Locate the cell with the specified text and output its [x, y] center coordinate. 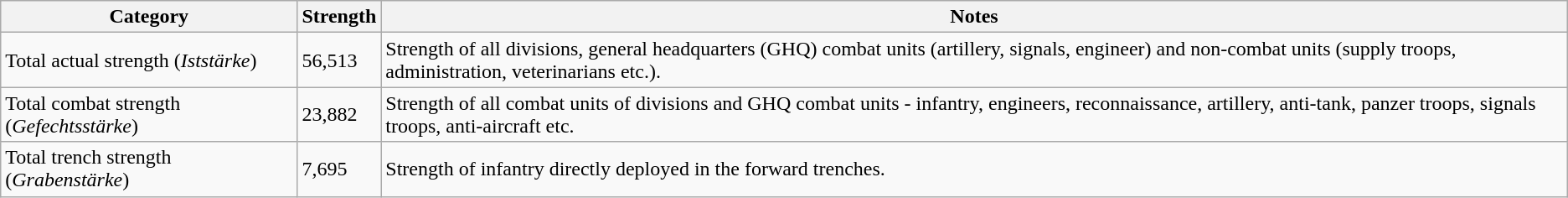
7,695 [339, 169]
Notes [974, 17]
Total combat strength (Gefechtsstärke) [149, 114]
56,513 [339, 60]
Category [149, 17]
Strength [339, 17]
Total actual strength (Iststärke) [149, 60]
Strength of infantry directly deployed in the forward trenches. [974, 169]
23,882 [339, 114]
Total trench strength (Grabenstärke) [149, 169]
